Determine the (x, y) coordinate at the center of the cell enclosing the given text.  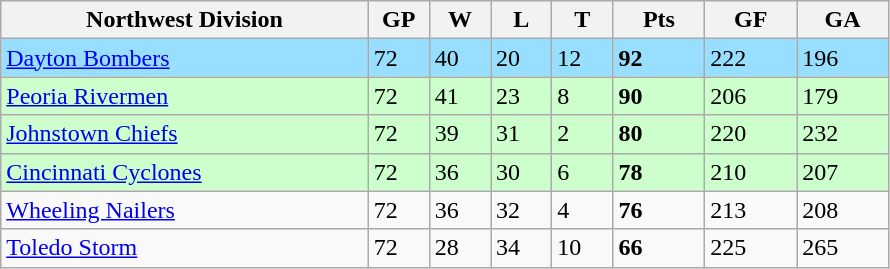
92 (659, 58)
179 (843, 96)
31 (522, 134)
208 (843, 210)
76 (659, 210)
66 (659, 248)
39 (460, 134)
32 (522, 210)
Pts (659, 20)
213 (751, 210)
40 (460, 58)
80 (659, 134)
Toledo Storm (184, 248)
196 (843, 58)
4 (582, 210)
207 (843, 172)
W (460, 20)
Cincinnati Cyclones (184, 172)
28 (460, 248)
220 (751, 134)
L (522, 20)
8 (582, 96)
12 (582, 58)
10 (582, 248)
6 (582, 172)
78 (659, 172)
23 (522, 96)
30 (522, 172)
225 (751, 248)
34 (522, 248)
222 (751, 58)
Johnstown Chiefs (184, 134)
GA (843, 20)
2 (582, 134)
41 (460, 96)
Dayton Bombers (184, 58)
GP (398, 20)
Northwest Division (184, 20)
232 (843, 134)
20 (522, 58)
265 (843, 248)
210 (751, 172)
GF (751, 20)
90 (659, 96)
Wheeling Nailers (184, 210)
Peoria Rivermen (184, 96)
T (582, 20)
206 (751, 96)
